From the cell containing the given text, extract its center point as [x, y] coordinate. 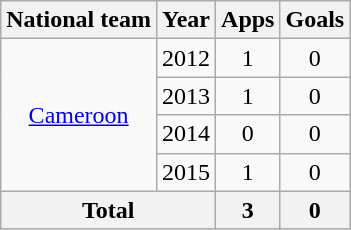
Goals [315, 20]
2015 [186, 172]
National team [79, 20]
Cameroon [79, 115]
2014 [186, 134]
2013 [186, 96]
Apps [248, 20]
2012 [186, 58]
3 [248, 210]
Total [108, 210]
Year [186, 20]
